Detect which cell encompasses the target text, then output its (X, Y) center coordinate. 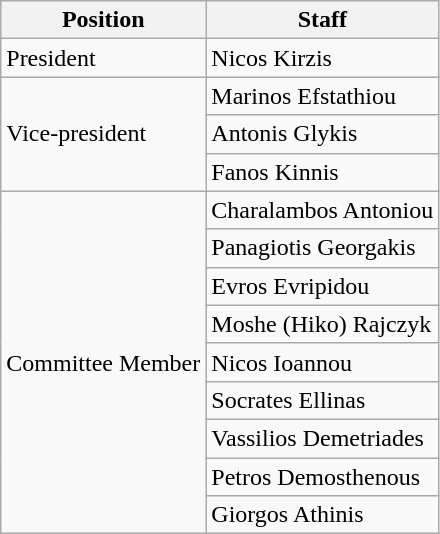
Staff (322, 20)
Committee Member (104, 362)
Charalambos Antoniou (322, 210)
Panagiotis Georgakis (322, 248)
Petros Demosthenous (322, 477)
Moshe (Hiko) Rajczyk (322, 324)
Giorgos Athinis (322, 515)
Antonis Glykis (322, 134)
Vice-president (104, 134)
Position (104, 20)
President (104, 58)
Socrates Ellinas (322, 400)
Evros Evripidou (322, 286)
Nicos Ioannou (322, 362)
Nicos Kirzis (322, 58)
Marinos Efstathiou (322, 96)
Fanos Kinnis (322, 172)
Vassilios Demetriades (322, 438)
